Return the [x, y] coordinate for the center point of the cell that contains the specified text.  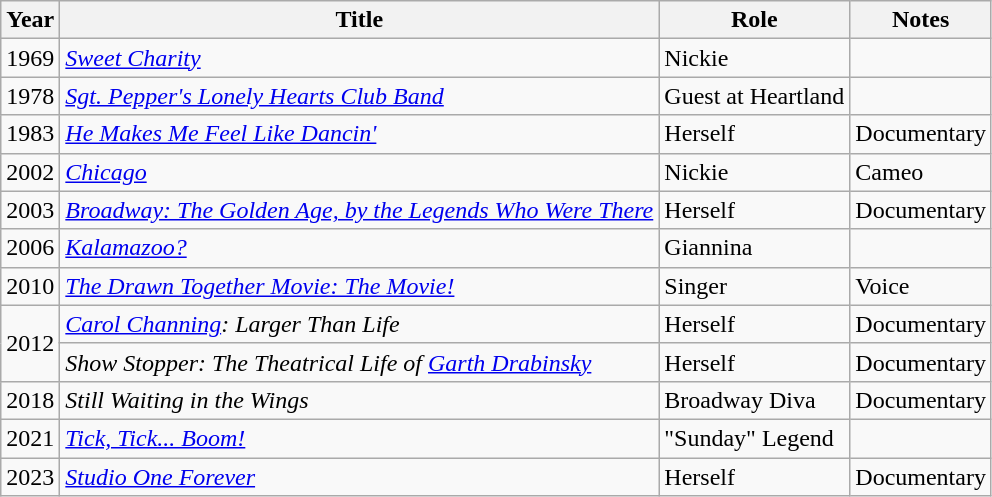
The Drawn Together Movie: The Movie! [360, 286]
2003 [30, 210]
2018 [30, 400]
Giannina [754, 248]
2006 [30, 248]
Cameo [921, 172]
Kalamazoo? [360, 248]
"Sunday" Legend [754, 438]
Broadway Diva [754, 400]
1969 [30, 58]
2023 [30, 477]
2010 [30, 286]
1983 [30, 134]
He Makes Me Feel Like Dancin' [360, 134]
2002 [30, 172]
Carol Channing: Larger Than Life [360, 324]
Still Waiting in the Wings [360, 400]
Chicago [360, 172]
Year [30, 20]
2012 [30, 343]
Voice [921, 286]
Sgt. Pepper's Lonely Hearts Club Band [360, 96]
Broadway: The Golden Age, by the Legends Who Were There [360, 210]
Notes [921, 20]
Studio One Forever [360, 477]
Tick, Tick... Boom! [360, 438]
Show Stopper: The Theatrical Life of Garth Drabinsky [360, 362]
Title [360, 20]
Guest at Heartland [754, 96]
Role [754, 20]
Sweet Charity [360, 58]
Singer [754, 286]
1978 [30, 96]
2021 [30, 438]
